Pinpoint the cell where the given text exists, returning its [x, y] midpoint coordinate. 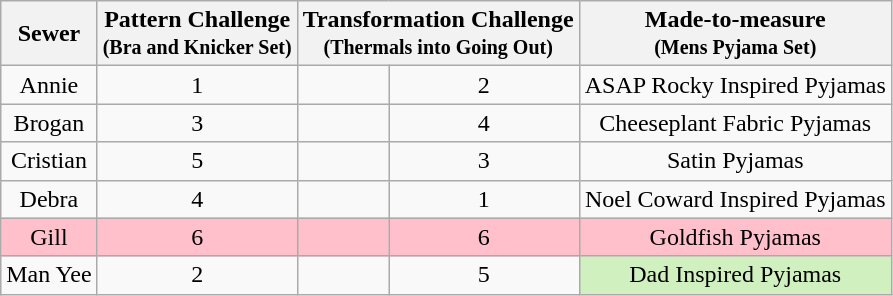
Noel Coward Inspired Pyjamas [735, 199]
Cheeseplant Fabric Pyjamas [735, 123]
Satin Pyjamas [735, 161]
Goldfish Pyjamas [735, 237]
Transformation Challenge(Thermals into Going Out) [438, 34]
Sewer [49, 34]
Dad Inspired Pyjamas [735, 275]
Gill [49, 237]
Annie [49, 85]
ASAP Rocky Inspired Pyjamas [735, 85]
Brogan [49, 123]
Cristian [49, 161]
Made-to-measure(Mens Pyjama Set) [735, 34]
Man Yee [49, 275]
Pattern Challenge(Bra and Knicker Set) [197, 34]
Debra [49, 199]
